Pinpoint the cell where the given text exists, returning its (X, Y) midpoint coordinate. 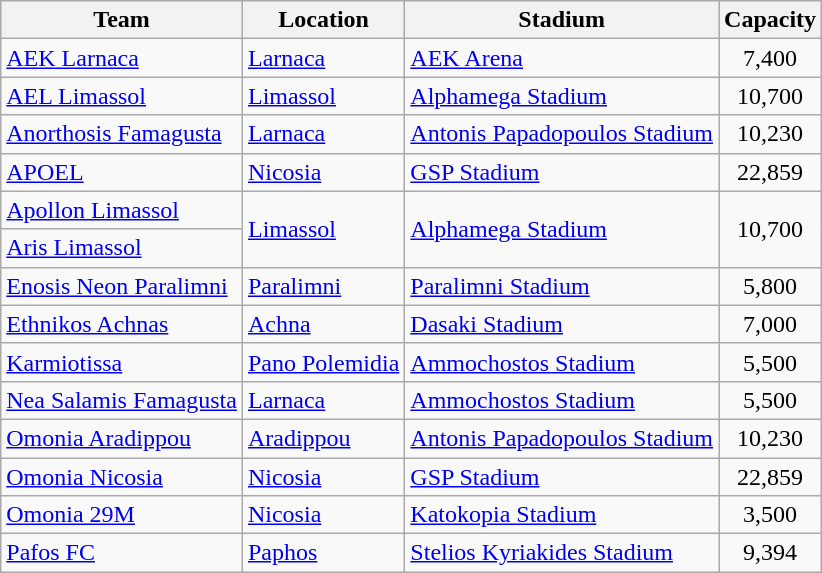
Omonia Aradippou (122, 438)
Omonia 29M (122, 515)
AEK Larnaca (122, 58)
Enosis Neon Paralimni (122, 286)
AEL Limassol (122, 96)
Omonia Nicosia (122, 477)
Team (122, 20)
Anorthosis Famagusta (122, 134)
Aradippou (323, 438)
Capacity (770, 20)
Paphos (323, 553)
Stelios Kyriakides Stadium (562, 553)
Katokopia Stadium (562, 515)
AEK Arena (562, 58)
Achna (323, 324)
7,000 (770, 324)
Dasaki Stadium (562, 324)
Paralimni (323, 286)
Pafos FC (122, 553)
Karmiotissa (122, 362)
APOEL (122, 172)
Pano Polemidia (323, 362)
Aris Limassol (122, 248)
3,500 (770, 515)
9,394 (770, 553)
Apollon Limassol (122, 210)
7,400 (770, 58)
Location (323, 20)
5,800 (770, 286)
Ethnikos Achnas (122, 324)
Nea Salamis Famagusta (122, 400)
Paralimni Stadium (562, 286)
Stadium (562, 20)
